Return (x, y) of the center of cell containing provided text 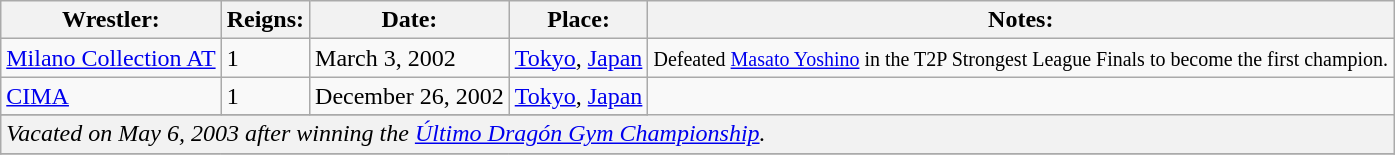
CIMA (111, 96)
Defeated Masato Yoshino in the T2P Strongest League Finals to become the first champion. (1021, 58)
Vacated on May 6, 2003 after winning the Último Dragón Gym Championship. (698, 134)
Date: (410, 20)
December 26, 2002 (410, 96)
Reigns: (265, 20)
Wrestler: (111, 20)
Notes: (1021, 20)
Place: (578, 20)
March 3, 2002 (410, 58)
Milano Collection AT (111, 58)
